Return (X, Y) of the center of cell containing provided text 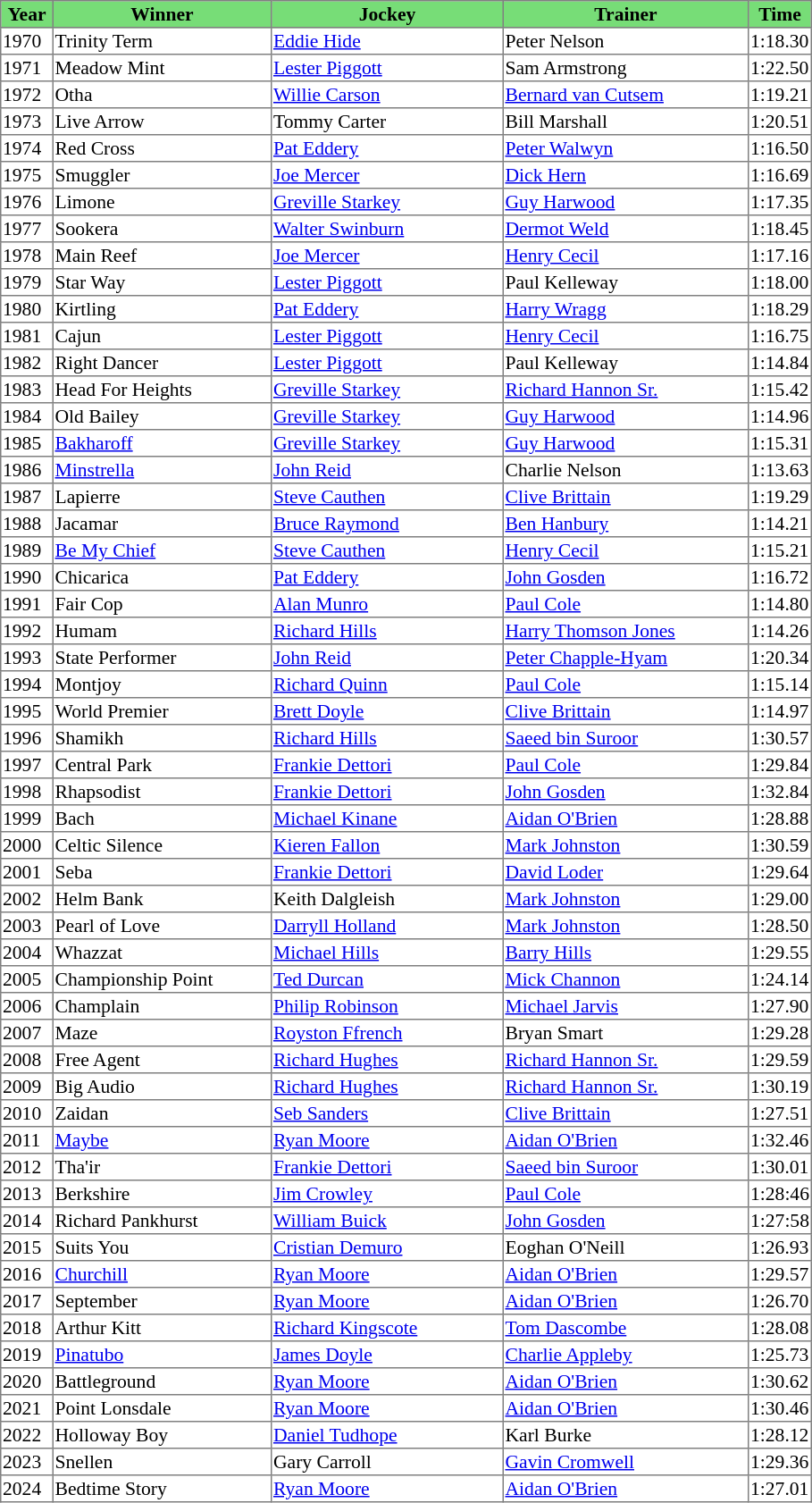
1976 (27, 202)
1:22.50 (780, 68)
2024 (27, 1489)
David Loder (625, 872)
1:28.12 (780, 1435)
Bernard van Cutsem (625, 95)
2020 (27, 1381)
2016 (27, 1274)
2008 (27, 1060)
Head For Heights (162, 390)
2013 (27, 1194)
Maze (162, 1033)
Old Bailey (162, 416)
1:14.21 (780, 524)
1:30.19 (780, 1087)
1:29.55 (780, 953)
Bedtime Story (162, 1489)
Jockey (388, 14)
Mick Channon (625, 979)
Tom Dascombe (625, 1328)
1:20.51 (780, 122)
2004 (27, 953)
Seb Sanders (388, 1113)
1:27.90 (780, 1006)
1:13.63 (780, 470)
Barry Hills (625, 953)
Be My Chief (162, 550)
Peter Chapple-Hyam (625, 658)
2002 (27, 899)
1994 (27, 684)
Peter Walwyn (625, 148)
Daniel Tudhope (388, 1435)
Chicarica (162, 577)
Philip Robinson (388, 1006)
Live Arrow (162, 122)
1:29.00 (780, 899)
Harry Thomson Jones (625, 631)
2012 (27, 1167)
Dick Hern (625, 175)
Keith Dalgleish (388, 899)
1997 (27, 765)
Rhapsodist (162, 792)
1975 (27, 175)
Snellen (162, 1462)
1:29.64 (780, 872)
Year (27, 14)
2010 (27, 1113)
Champlain (162, 1006)
1:14.97 (780, 711)
Richard Quinn (388, 684)
1:30.62 (780, 1381)
1973 (27, 122)
Bakharoff (162, 443)
1:30.01 (780, 1167)
Otha (162, 95)
Montjoy (162, 684)
Humam (162, 631)
1:25.73 (780, 1355)
Alan Munro (388, 604)
1:29.59 (780, 1060)
Ted Durcan (388, 979)
Cristian Demuro (388, 1247)
1:28.08 (780, 1328)
Lapierre (162, 497)
1:16.75 (780, 336)
Star Way (162, 282)
2011 (27, 1140)
Bill Marshall (625, 122)
James Doyle (388, 1355)
1:19.29 (780, 497)
Helm Bank (162, 899)
Michael Jarvis (625, 1006)
Ben Hanbury (625, 524)
Darryll Holland (388, 926)
Main Reef (162, 256)
2006 (27, 1006)
2018 (27, 1328)
1988 (27, 524)
Charlie Appleby (625, 1355)
1987 (27, 497)
1:16.50 (780, 148)
1971 (27, 68)
1:16.72 (780, 577)
Cajun (162, 336)
1:14.26 (780, 631)
1:30.46 (780, 1408)
Battleground (162, 1381)
Kirtling (162, 309)
Brett Doyle (388, 711)
Minstrella (162, 470)
1:18.30 (780, 41)
1983 (27, 390)
1:18.00 (780, 282)
Trinity Term (162, 41)
1980 (27, 309)
Sookera (162, 229)
1990 (27, 577)
1970 (27, 41)
2023 (27, 1462)
1985 (27, 443)
Pearl of Love (162, 926)
1:30.57 (780, 738)
1:17.35 (780, 202)
Right Dancer (162, 363)
Free Agent (162, 1060)
Kieren Fallon (388, 845)
1:14.84 (780, 363)
1:26.93 (780, 1247)
1:14.80 (780, 604)
2007 (27, 1033)
1:29.84 (780, 765)
Michael Kinane (388, 819)
Charlie Nelson (625, 470)
Gary Carroll (388, 1462)
Peter Nelson (625, 41)
Jacamar (162, 524)
Time (780, 14)
Celtic Silence (162, 845)
1:16.69 (780, 175)
Tha'ir (162, 1167)
Meadow Mint (162, 68)
1:15.31 (780, 443)
Tommy Carter (388, 122)
1:18.45 (780, 229)
1:32.84 (780, 792)
Jim Crowley (388, 1194)
1979 (27, 282)
Royston Ffrench (388, 1033)
Richard Kingscote (388, 1328)
Berkshire (162, 1194)
Fair Cop (162, 604)
Sam Armstrong (625, 68)
2005 (27, 979)
Eddie Hide (388, 41)
1978 (27, 256)
Winner (162, 14)
World Premier (162, 711)
1:24.14 (780, 979)
1995 (27, 711)
Eoghan O'Neill (625, 1247)
2001 (27, 872)
2003 (27, 926)
2014 (27, 1221)
2022 (27, 1435)
1984 (27, 416)
2000 (27, 845)
Willie Carson (388, 95)
1:28:46 (780, 1194)
1:32.46 (780, 1140)
1:28.88 (780, 819)
Walter Swinburn (388, 229)
1:17.16 (780, 256)
Central Park (162, 765)
Smuggler (162, 175)
Gavin Cromwell (625, 1462)
Bach (162, 819)
Holloway Boy (162, 1435)
Shamikh (162, 738)
2009 (27, 1087)
1982 (27, 363)
Trainer (625, 14)
1:15.42 (780, 390)
Churchill (162, 1274)
Red Cross (162, 148)
Arthur Kitt (162, 1328)
Championship Point (162, 979)
Bryan Smart (625, 1033)
Dermot Weld (625, 229)
1989 (27, 550)
Richard Pankhurst (162, 1221)
September (162, 1301)
Point Lonsdale (162, 1408)
Suits You (162, 1247)
Harry Wragg (625, 309)
Bruce Raymond (388, 524)
1:15.14 (780, 684)
1:26.70 (780, 1301)
1:28.50 (780, 926)
1:27:58 (780, 1221)
Whazzat (162, 953)
William Buick (388, 1221)
1992 (27, 631)
Michael Hills (388, 953)
Pinatubo (162, 1355)
1981 (27, 336)
1:27.01 (780, 1489)
Karl Burke (625, 1435)
Maybe (162, 1140)
Big Audio (162, 1087)
1:15.21 (780, 550)
Seba (162, 872)
1:20.34 (780, 658)
2019 (27, 1355)
1999 (27, 819)
1:19.21 (780, 95)
1:29.57 (780, 1274)
1:18.29 (780, 309)
State Performer (162, 658)
1986 (27, 470)
1996 (27, 738)
2021 (27, 1408)
1:30.59 (780, 845)
1998 (27, 792)
1974 (27, 148)
Zaidan (162, 1113)
1993 (27, 658)
1972 (27, 95)
1977 (27, 229)
2017 (27, 1301)
2015 (27, 1247)
1:27.51 (780, 1113)
Limone (162, 202)
1:29.36 (780, 1462)
1991 (27, 604)
1:14.96 (780, 416)
1:29.28 (780, 1033)
